Find where the given text appears and provide that cell's center as (X, Y) coordinate. 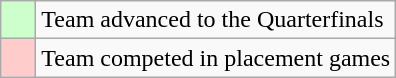
Team advanced to the Quarterfinals (216, 20)
Team competed in placement games (216, 58)
